Detect which cell encompasses the target text, then output its (x, y) center coordinate. 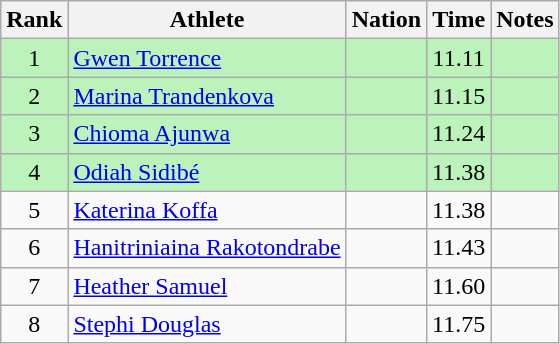
Stephi Douglas (207, 324)
Notes (525, 20)
Gwen Torrence (207, 58)
2 (34, 96)
1 (34, 58)
11.15 (459, 96)
8 (34, 324)
7 (34, 286)
11.11 (459, 58)
Marina Trandenkova (207, 96)
Hanitriniaina Rakotondrabe (207, 248)
Chioma Ajunwa (207, 134)
Time (459, 20)
3 (34, 134)
Rank (34, 20)
Athlete (207, 20)
11.75 (459, 324)
5 (34, 210)
Nation (386, 20)
Odiah Sidibé (207, 172)
6 (34, 248)
Katerina Koffa (207, 210)
11.24 (459, 134)
11.43 (459, 248)
4 (34, 172)
11.60 (459, 286)
Heather Samuel (207, 286)
